Determine the (x, y) coordinate at the center of the cell enclosing the given text.  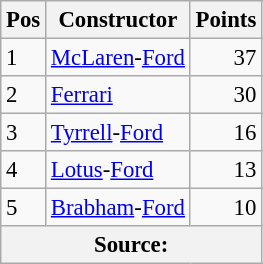
3 (24, 133)
McLaren-Ford (118, 58)
2 (24, 95)
5 (24, 208)
16 (226, 133)
1 (24, 58)
4 (24, 170)
Lotus-Ford (118, 170)
Tyrrell-Ford (118, 133)
Pos (24, 20)
37 (226, 58)
Ferrari (118, 95)
Source: (132, 245)
Brabham-Ford (118, 208)
10 (226, 208)
Constructor (118, 20)
Points (226, 20)
13 (226, 170)
30 (226, 95)
